Identify which cell holds the provided text, then report its (x, y) central coordinate. 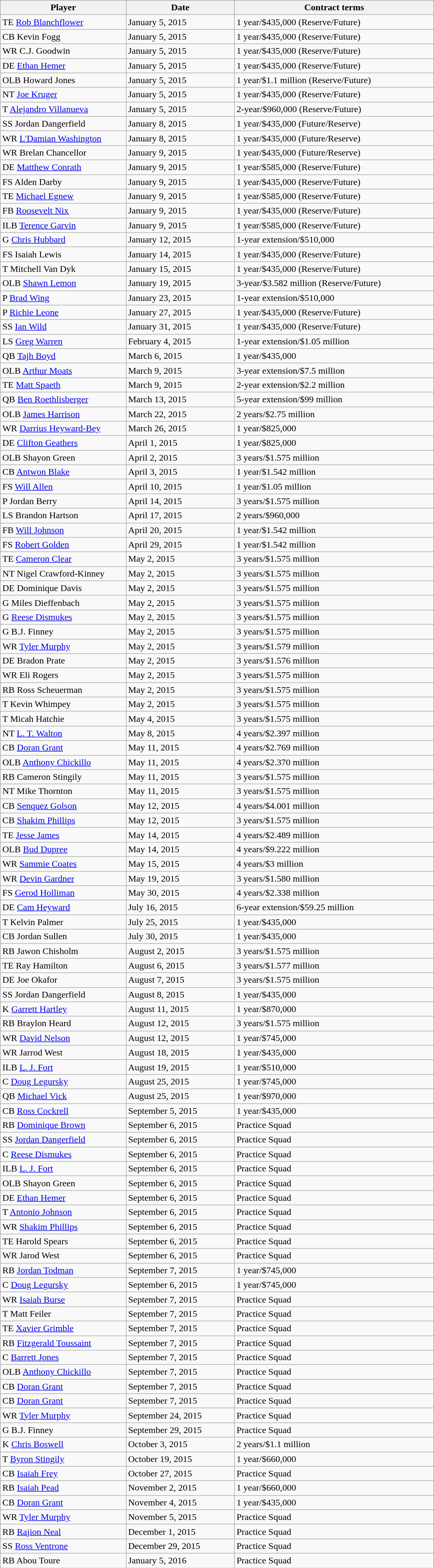
3 years/$1.580 million (334, 878)
FS Isaiah Lewis (63, 254)
5-year extension/$99 million (334, 399)
K Garrett Hartley (63, 1009)
January 12, 2015 (180, 240)
T Byron Stingily (63, 1459)
4 years/$2.338 million (334, 893)
April 20, 2015 (180, 530)
2 years/$1.1 million (334, 1444)
2 years/$2.75 million (334, 414)
January 23, 2015 (180, 298)
G Miles Dieffenbach (63, 602)
WR Jarod West (63, 1256)
TE Harold Spears (63, 1241)
T Alejandro Villanueva (63, 109)
August 6, 2015 (180, 966)
August 19, 2015 (180, 1067)
WR Devin Gardner (63, 878)
T Antonio Johnson (63, 1212)
OLB Howard Jones (63, 80)
T Mitchell Van Dyk (63, 269)
T Matt Feiler (63, 1314)
FS Alden Darby (63, 182)
RB Braylon Heard (63, 1023)
March 6, 2015 (180, 356)
August 2, 2015 (180, 951)
TE Jesse James (63, 835)
September 24, 2015 (180, 1415)
April 10, 2015 (180, 487)
TE Cameron Clear (63, 559)
January 15, 2015 (180, 269)
January 19, 2015 (180, 283)
FS Gerod Holliman (63, 893)
4 years/$9.222 million (334, 849)
RB Ross Scheuerman (63, 690)
ILB Terence Garvin (63, 225)
WR Isaiah Burse (63, 1299)
CB Antwon Blake (63, 472)
October 27, 2015 (180, 1473)
2-year/$960,000 (Reserve/Future) (334, 109)
RB Dominique Brown (63, 1125)
C Barrett Jones (63, 1358)
QB Michael Vick (63, 1096)
4 years/$3 million (334, 864)
April 14, 2015 (180, 501)
April 2, 2015 (180, 458)
May 8, 2015 (180, 733)
6-year extension/$59.25 million (334, 908)
August 8, 2015 (180, 994)
1 year/$1.05 million (334, 487)
January 14, 2015 (180, 254)
April 17, 2015 (180, 516)
May 4, 2015 (180, 719)
March 13, 2015 (180, 399)
April 3, 2015 (180, 472)
WR L'Damian Washington (63, 138)
3 years/$1.577 million (334, 966)
3 years/$1.576 million (334, 661)
July 25, 2015 (180, 922)
NT L. T. Walton (63, 733)
August 11, 2015 (180, 1009)
May 30, 2015 (180, 893)
4 years/$4.001 million (334, 806)
WR Shakim Phillips (63, 1227)
CB Isaiah Frey (63, 1473)
3-year extension/$7.5 million (334, 370)
2-year extension/$2.2 million (334, 385)
DE Dominique Davis (63, 588)
FB Will Johnson (63, 530)
July 16, 2015 (180, 908)
RB Isaiah Pead (63, 1488)
August 18, 2015 (180, 1052)
CB Senquez Golson (63, 806)
April 1, 2015 (180, 443)
Player (63, 8)
November 2, 2015 (180, 1488)
K Chris Boswell (63, 1444)
DE Matthew Conrath (63, 167)
T Micah Hatchie (63, 719)
DE Bradon Prate (63, 661)
RB Rajion Neal (63, 1531)
TE Matt Spaeth (63, 385)
OLB Bud Dupree (63, 849)
4 years/$2.370 million (334, 762)
WR Brelan Chancellor (63, 153)
LS Greg Warren (63, 341)
WR Jarrod West (63, 1052)
DE Cam Heyward (63, 908)
LS Brandon Hartson (63, 516)
1-year extension/$1.05 million (334, 341)
RB Jawon Chisholm (63, 951)
WR David Nelson (63, 1038)
CB Shakim Phillips (63, 820)
December 1, 2015 (180, 1531)
October 19, 2015 (180, 1459)
WR C.J. Goodwin (63, 51)
QB Ben Roethlisberger (63, 399)
WR Sammie Coates (63, 864)
SS Ross Ventrone (63, 1546)
TE Michael Egnew (63, 196)
January 5, 2016 (180, 1560)
P Brad Wing (63, 298)
WR Darrius Heyward-Bey (63, 429)
May 19, 2015 (180, 878)
May 15, 2015 (180, 864)
P Jordan Berry (63, 501)
NT Mike Thornton (63, 791)
January 27, 2015 (180, 312)
DE Joe Okafor (63, 980)
RB Abou Toure (63, 1560)
February 4, 2015 (180, 341)
October 3, 2015 (180, 1444)
RB Cameron Stingily (63, 777)
FB Roosevelt Nix (63, 211)
April 29, 2015 (180, 545)
March 26, 2015 (180, 429)
OLB James Harrison (63, 414)
November 5, 2015 (180, 1517)
November 4, 2015 (180, 1502)
WR Eli Rogers (63, 675)
SS Ian Wild (63, 327)
December 29, 2015 (180, 1546)
DE Clifton Geathers (63, 443)
FS Robert Golden (63, 545)
G Chris Hubbard (63, 240)
TE Ray Hamilton (63, 966)
Date (180, 8)
T Kevin Whimpey (63, 704)
1 year/$970,000 (334, 1096)
P Richie Leone (63, 312)
RB Fitzgerald Toussaint (63, 1343)
August 7, 2015 (180, 980)
4 years/$2.397 million (334, 733)
September 29, 2015 (180, 1430)
3 years/$1.579 million (334, 646)
G Reese Dismukes (63, 617)
C Reese Dismukes (63, 1154)
TE Xavier Grimble (63, 1328)
January 31, 2015 (180, 327)
March 22, 2015 (180, 414)
2 years/$960,000 (334, 516)
September 5, 2015 (180, 1111)
4 years/$2.489 million (334, 835)
NT Nigel Crawford-Kinney (63, 574)
NT Joe Kruger (63, 95)
CB Ross Cockrell (63, 1111)
TE Rob Blanchflower (63, 22)
QB Tajh Boyd (63, 356)
3-year/$3.582 million (Reserve/Future) (334, 283)
RB Jordan Todman (63, 1270)
OLB Shawn Lemon (63, 283)
T Kelvin Palmer (63, 922)
FS Will Allen (63, 487)
CB Kevin Fogg (63, 37)
4 years/$2.769 million (334, 748)
CB Jordan Sullen (63, 937)
July 30, 2015 (180, 937)
1 year/$510,000 (334, 1067)
OLB Arthur Moats (63, 370)
Contract terms (334, 8)
1 year/$870,000 (334, 1009)
1 year/$1.1 million (Reserve/Future) (334, 80)
